Detect which cell encompasses the target text, then output its [x, y] center coordinate. 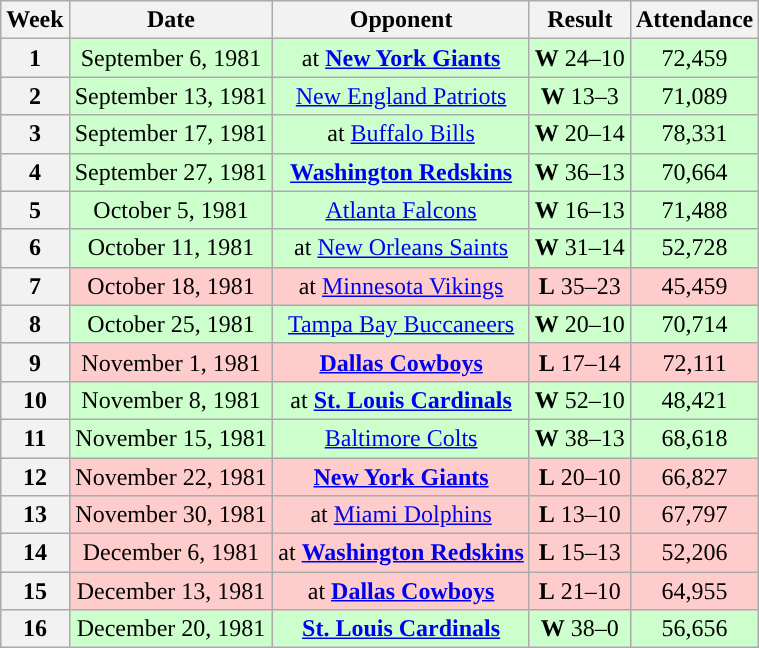
at St. Louis Cardinals [401, 400]
L 20–10 [580, 477]
W 20–14 [580, 134]
at Buffalo Bills [401, 134]
Tampa Bay Buccaneers [401, 324]
52,206 [694, 553]
at Miami Dolphins [401, 515]
November 8, 1981 [171, 400]
10 [35, 400]
W 13–3 [580, 96]
December 20, 1981 [171, 629]
W 31–14 [580, 248]
Dallas Cowboys [401, 362]
at Dallas Cowboys [401, 591]
6 [35, 248]
at Minnesota Vikings [401, 286]
71,089 [694, 96]
70,714 [694, 324]
W 16–13 [580, 210]
W 36–13 [580, 172]
48,421 [694, 400]
L 15–13 [580, 553]
16 [35, 629]
Result [580, 20]
67,797 [694, 515]
66,827 [694, 477]
December 6, 1981 [171, 553]
12 [35, 477]
56,656 [694, 629]
5 [35, 210]
14 [35, 553]
68,618 [694, 438]
New York Giants [401, 477]
2 [35, 96]
W 24–10 [580, 58]
Date [171, 20]
72,111 [694, 362]
October 25, 1981 [171, 324]
October 11, 1981 [171, 248]
45,459 [694, 286]
Opponent [401, 20]
New England Patriots [401, 96]
1 [35, 58]
L 13–10 [580, 515]
W 38–13 [580, 438]
September 17, 1981 [171, 134]
11 [35, 438]
8 [35, 324]
52,728 [694, 248]
W 38–0 [580, 629]
September 6, 1981 [171, 58]
64,955 [694, 591]
October 18, 1981 [171, 286]
9 [35, 362]
December 13, 1981 [171, 591]
Baltimore Colts [401, 438]
St. Louis Cardinals [401, 629]
at New York Giants [401, 58]
W 20–10 [580, 324]
at Washington Redskins [401, 553]
November 1, 1981 [171, 362]
L 17–14 [580, 362]
Week [35, 20]
72,459 [694, 58]
L 21–10 [580, 591]
September 27, 1981 [171, 172]
4 [35, 172]
November 22, 1981 [171, 477]
13 [35, 515]
W 52–10 [580, 400]
71,488 [694, 210]
3 [35, 134]
Attendance [694, 20]
15 [35, 591]
Atlanta Falcons [401, 210]
Washington Redskins [401, 172]
7 [35, 286]
October 5, 1981 [171, 210]
November 30, 1981 [171, 515]
78,331 [694, 134]
70,664 [694, 172]
November 15, 1981 [171, 438]
L 35–23 [580, 286]
September 13, 1981 [171, 96]
at New Orleans Saints [401, 248]
